Output the [X, Y] coordinate of the center of the cell containing the given text.  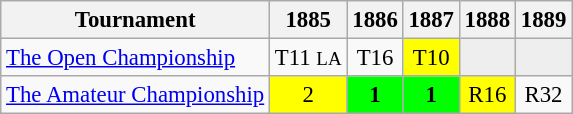
2 [308, 95]
1888 [487, 20]
T11 LA [308, 58]
R16 [487, 95]
T16 [375, 58]
Tournament [136, 20]
1885 [308, 20]
1887 [431, 20]
1886 [375, 20]
The Amateur Championship [136, 95]
R32 [543, 95]
1889 [543, 20]
T10 [431, 58]
The Open Championship [136, 58]
